Extract the [x, y] coordinate from the center of the cell holding the provided text.  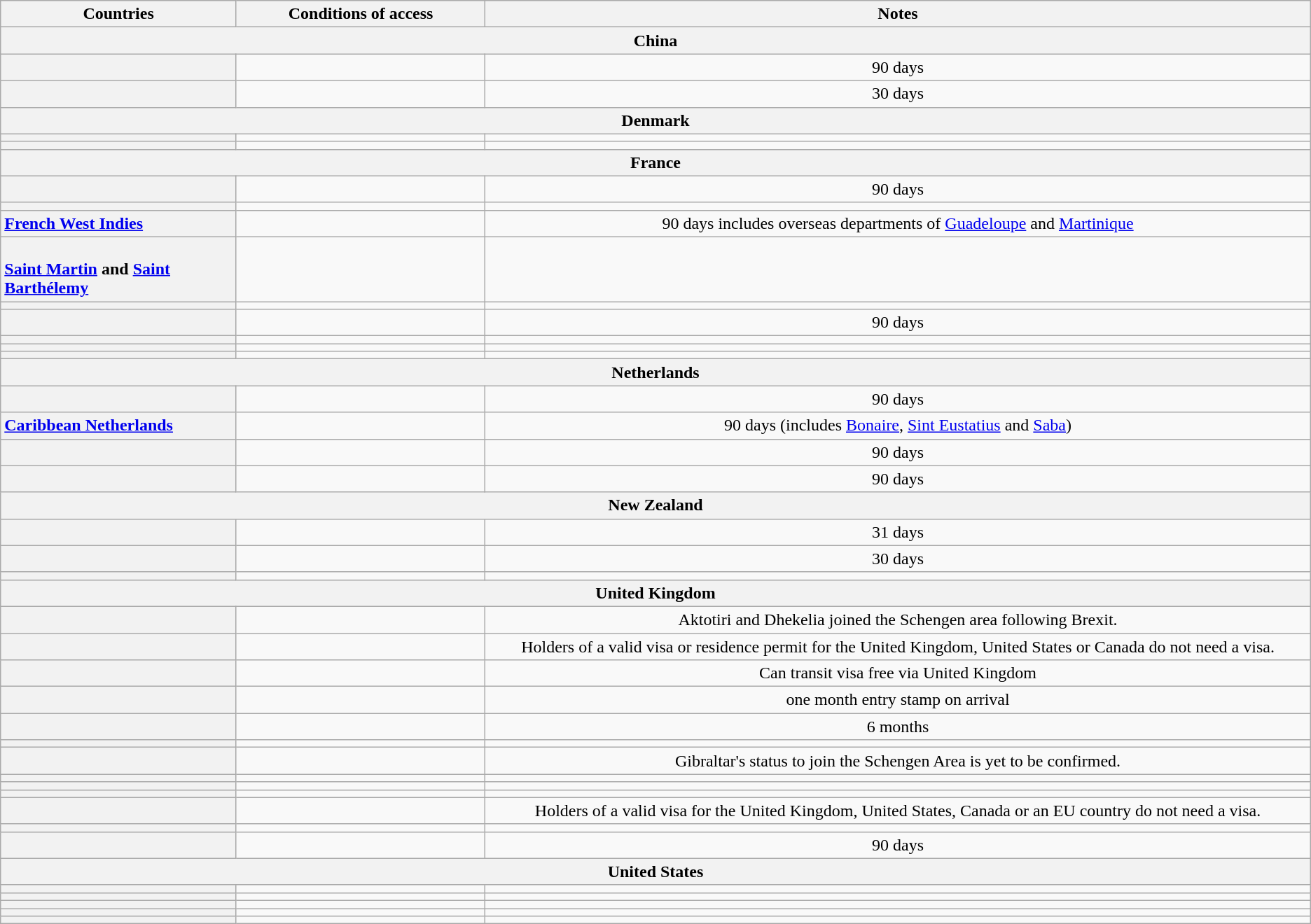
United States [655, 871]
6 months [898, 727]
New Zealand [655, 505]
Holders of a valid visa for the United Kingdom, United States, Canada or an EU country do not need a visa. [898, 811]
Saint Martin and Saint Barthélemy [119, 269]
90 days (includes Bonaire, Sint Eustatius and Saba) [898, 426]
Gibraltar's status to join the Schengen Area is yet to be confirmed. [898, 761]
Denmark [655, 120]
France [655, 162]
French West Indies [119, 223]
31 days [898, 532]
Can transit visa free via United Kingdom [898, 673]
Netherlands [655, 372]
Holders of a valid visa or residence permit for the United Kingdom, United States or Canada do not need a visa. [898, 646]
Aktotiri and Dhekelia joined the Schengen area following Brexit. [898, 619]
Conditions of access [360, 14]
Countries [119, 14]
90 days includes overseas departments of Guadeloupe and Martinique [898, 223]
United Kingdom [655, 593]
China [655, 41]
Caribbean Netherlands [119, 426]
one month entry stamp on arrival [898, 700]
Notes [898, 14]
